Return the (x, y) coordinate for the center point of the cell that contains the specified text.  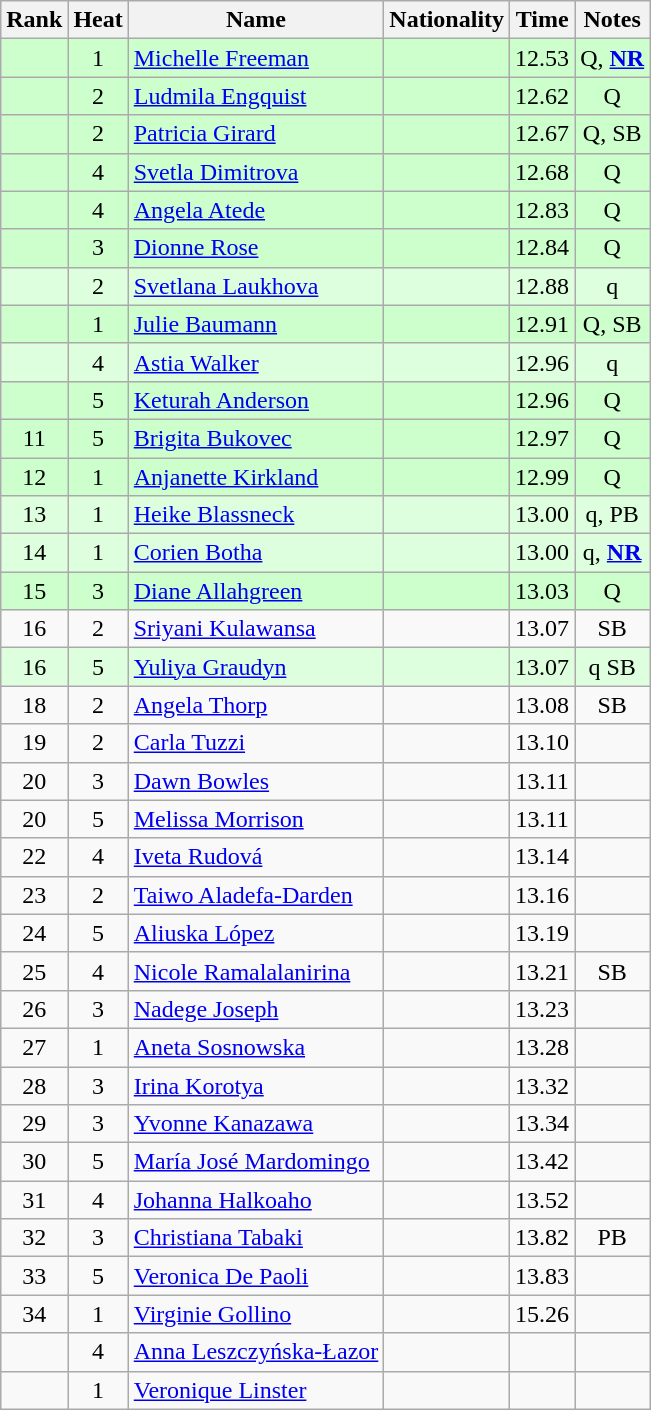
12.67 (542, 134)
Dionne Rose (256, 248)
Carla Tuzzi (256, 743)
14 (34, 553)
Notes (612, 20)
Julie Baumann (256, 324)
26 (34, 1009)
Taiwo Aladefa-Darden (256, 895)
13.42 (542, 1162)
Ludmila Engquist (256, 96)
Svetlana Laukhova (256, 286)
Svetla Dimitrova (256, 172)
27 (34, 1047)
13.52 (542, 1200)
Christiana Tabaki (256, 1238)
Name (256, 20)
Heat (98, 20)
13.19 (542, 933)
Yuliya Graudyn (256, 667)
13.14 (542, 857)
Melissa Morrison (256, 819)
12.83 (542, 210)
15 (34, 591)
Anjanette Kirkland (256, 477)
12.84 (542, 248)
13.23 (542, 1009)
Anna Leszczyńska-Łazor (256, 1352)
33 (34, 1276)
31 (34, 1200)
q SB (612, 667)
19 (34, 743)
12.99 (542, 477)
12.88 (542, 286)
Veronica De Paoli (256, 1276)
Astia Walker (256, 362)
Sriyani Kulawansa (256, 629)
12.62 (542, 96)
22 (34, 857)
34 (34, 1314)
13.34 (542, 1124)
13.83 (542, 1276)
11 (34, 438)
12.68 (542, 172)
Angela Atede (256, 210)
28 (34, 1085)
q, NR (612, 553)
15.26 (542, 1314)
13 (34, 515)
32 (34, 1238)
Q, NR (612, 58)
PB (612, 1238)
Patricia Girard (256, 134)
Brigita Bukovec (256, 438)
Nadege Joseph (256, 1009)
13.28 (542, 1047)
Corien Botha (256, 553)
24 (34, 933)
Nicole Ramalalanirina (256, 971)
13.10 (542, 743)
Johanna Halkoaho (256, 1200)
12.91 (542, 324)
Diane Allahgreen (256, 591)
13.03 (542, 591)
18 (34, 705)
13.21 (542, 971)
q, PB (612, 515)
Michelle Freeman (256, 58)
Irina Korotya (256, 1085)
25 (34, 971)
Nationality (447, 20)
Heike Blassneck (256, 515)
30 (34, 1162)
12 (34, 477)
Rank (34, 20)
13.16 (542, 895)
13.32 (542, 1085)
María José Mardomingo (256, 1162)
Time (542, 20)
13.82 (542, 1238)
Virginie Gollino (256, 1314)
Veronique Linster (256, 1390)
Aneta Sosnowska (256, 1047)
Aliuska López (256, 933)
Iveta Rudová (256, 857)
Yvonne Kanazawa (256, 1124)
12.97 (542, 438)
29 (34, 1124)
Dawn Bowles (256, 781)
13.08 (542, 705)
23 (34, 895)
12.53 (542, 58)
Angela Thorp (256, 705)
Keturah Anderson (256, 400)
